Provide the (X, Y) coordinate of the cell's center where the given text is located.  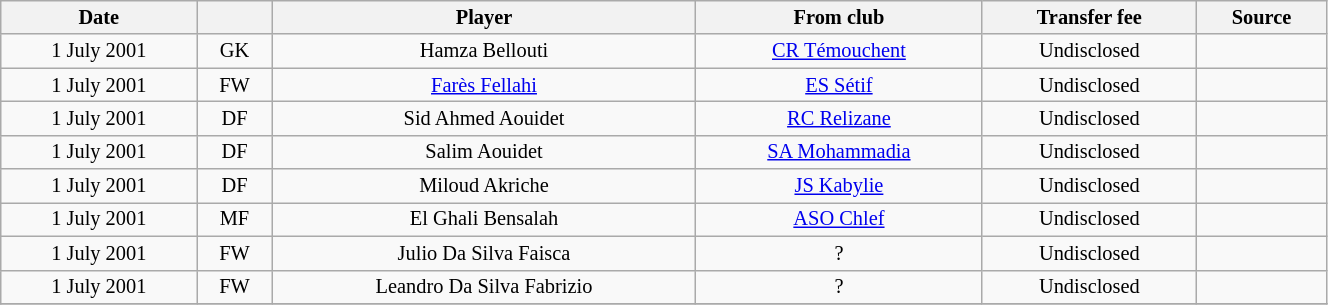
Player (484, 17)
Date (99, 17)
Source (1262, 17)
Transfer fee (1090, 17)
ASO Chlef (839, 219)
Sid Ahmed Aouidet (484, 118)
Farès Fellahi (484, 85)
Julio Da Silva Faisca (484, 253)
JS Kabylie (839, 186)
Hamza Bellouti (484, 51)
GK (234, 51)
From club (839, 17)
CR Témouchent (839, 51)
Salim Aouidet (484, 152)
MF (234, 219)
RC Relizane (839, 118)
El Ghali Bensalah (484, 219)
Miloud Akriche (484, 186)
SA Mohammadia (839, 152)
ES Sétif (839, 85)
Leandro Da Silva Fabrizio (484, 287)
